Return the (X, Y) coordinate for the center point of the cell that contains the specified text.  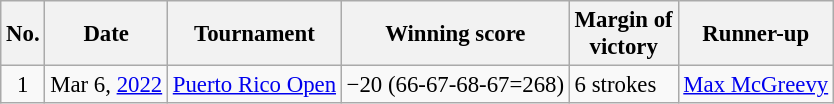
Margin ofvictory (624, 34)
Puerto Rico Open (254, 85)
Date (106, 34)
Runner-up (756, 34)
Winning score (455, 34)
1 (23, 85)
Max McGreevy (756, 85)
Tournament (254, 34)
Mar 6, 2022 (106, 85)
No. (23, 34)
6 strokes (624, 85)
−20 (66-67-68-67=268) (455, 85)
